Capture the cell that displays the provided text and extract its [X, Y] central coordinate. 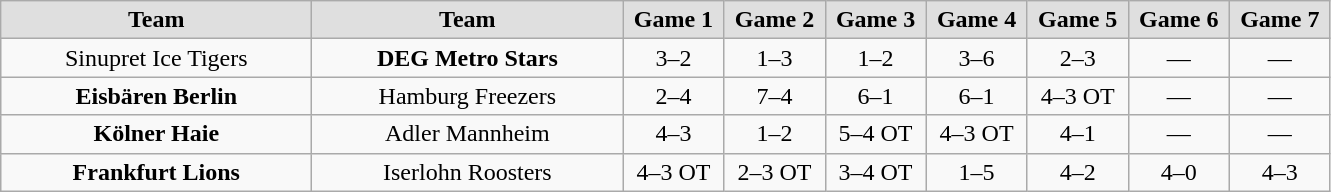
2–3 OT [774, 172]
Kölner Haie [156, 134]
Game 6 [1178, 20]
4–2 [1078, 172]
Game 5 [1078, 20]
Iserlohn Roosters [468, 172]
Game 3 [876, 20]
4–1 [1078, 134]
2–4 [674, 96]
Frankfurt Lions [156, 172]
4–0 [1178, 172]
Hamburg Freezers [468, 96]
Sinupret Ice Tigers [156, 58]
Game 1 [674, 20]
Adler Mannheim [468, 134]
3–6 [976, 58]
Game 2 [774, 20]
5–4 OT [876, 134]
3–4 OT [876, 172]
2–3 [1078, 58]
1–5 [976, 172]
DEG Metro Stars [468, 58]
Game 7 [1280, 20]
7–4 [774, 96]
Game 4 [976, 20]
3–2 [674, 58]
1–3 [774, 58]
Eisbären Berlin [156, 96]
